Provide the (x, y) coordinate of the cell's center where the given text is located.  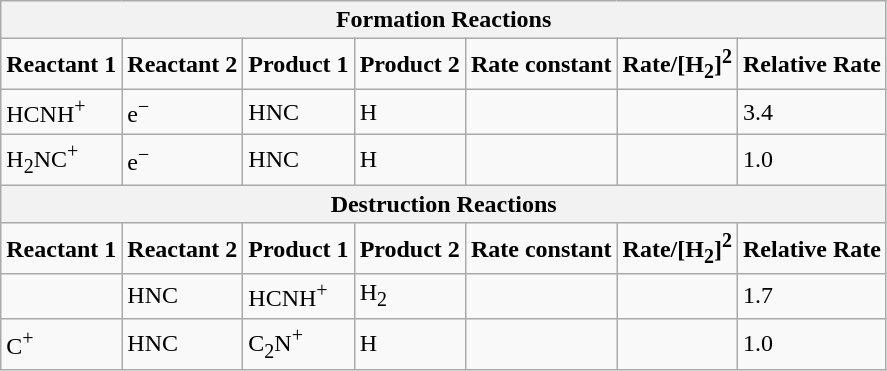
H2 (410, 296)
H2NC+ (62, 160)
Destruction Reactions (444, 204)
C2N+ (298, 344)
C+ (62, 344)
3.4 (812, 112)
1.7 (812, 296)
Formation Reactions (444, 20)
